Locate the cell with the specified text and output its [x, y] center coordinate. 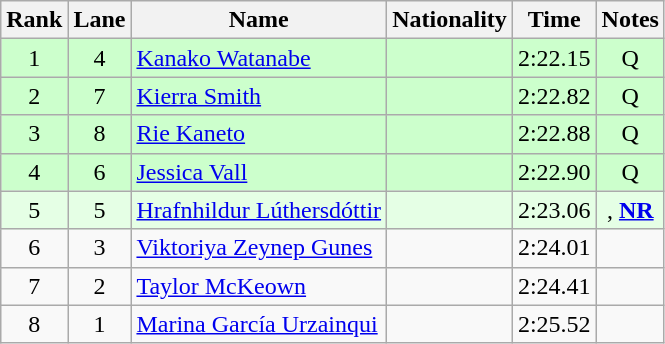
Hrafnhildur Lúthersdóttir [259, 210]
Kierra Smith [259, 96]
Taylor McKeown [259, 286]
2:24.41 [554, 286]
Time [554, 20]
Rie Kaneto [259, 134]
2:22.88 [554, 134]
Jessica Vall [259, 172]
Notes [630, 20]
2:23.06 [554, 210]
Rank [34, 20]
2:22.15 [554, 58]
Name [259, 20]
2:22.82 [554, 96]
Marina García Urzainqui [259, 324]
, NR [630, 210]
Nationality [450, 20]
2:22.90 [554, 172]
Viktoriya Zeynep Gunes [259, 248]
2:25.52 [554, 324]
Lane [100, 20]
2:24.01 [554, 248]
Kanako Watanabe [259, 58]
